Capture the cell that displays the provided text and extract its [X, Y] central coordinate. 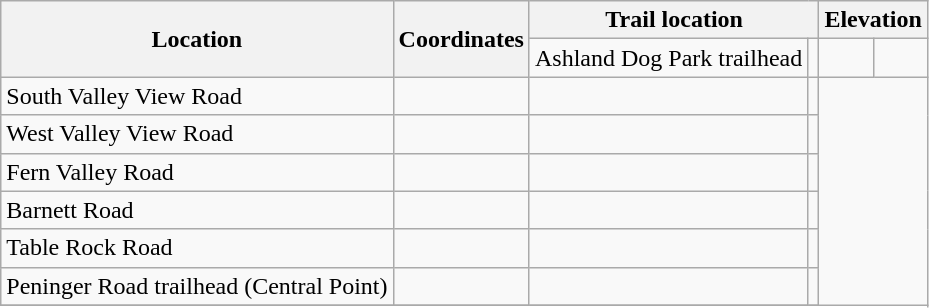
Elevation [873, 20]
Barnett Road [197, 210]
West Valley View Road [197, 134]
Coordinates [461, 39]
Peninger Road trailhead (Central Point) [197, 286]
Fern Valley Road [197, 172]
Location [197, 39]
Ashland Dog Park trailhead [668, 58]
South Valley View Road [197, 96]
Table Rock Road [197, 248]
Trail location [674, 20]
